Capture the cell that displays the provided text and extract its [X, Y] central coordinate. 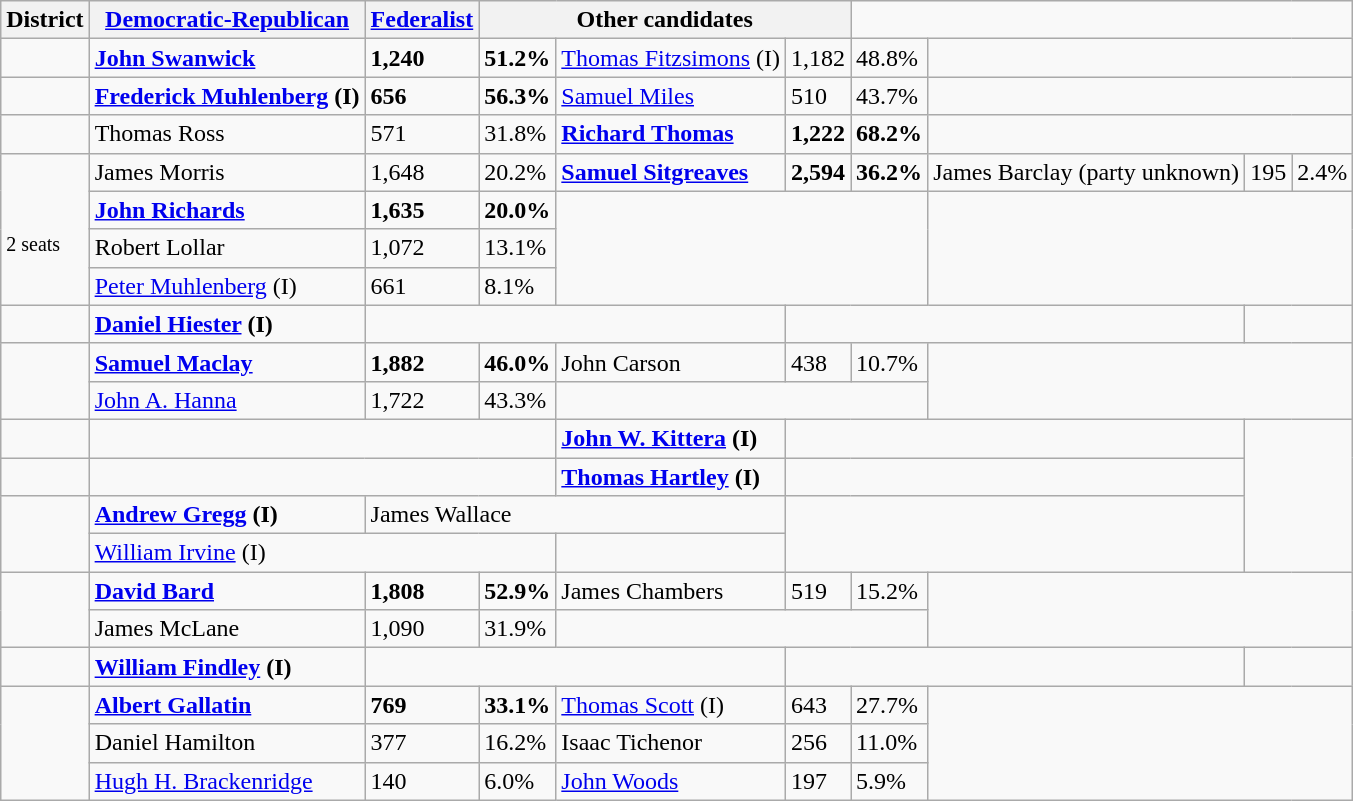
Hugh H. Brackenridge [227, 781]
Robert Lollar [227, 248]
James Morris [227, 172]
Daniel Hamilton [227, 743]
James Chambers [671, 591]
John W. Kittera (I) [671, 438]
13.1% [518, 248]
John Swanwick [227, 58]
Thomas Fitzsimons (I) [671, 58]
William Irvine (I) [322, 553]
48.8% [890, 58]
27.7% [890, 705]
1,182 [818, 58]
Daniel Hiester (I) [227, 324]
6.0% [518, 781]
36.2% [890, 172]
643 [818, 705]
Samuel Miles [671, 96]
195 [1268, 172]
Thomas Ross [227, 134]
James McLane [227, 629]
438 [818, 362]
33.1% [518, 705]
Samuel Sitgreaves [671, 172]
1,648 [422, 172]
256 [818, 743]
Thomas Hartley (I) [671, 477]
John A. Hanna [227, 400]
Other candidates [665, 20]
Thomas Scott (I) [671, 705]
Samuel Maclay [227, 362]
1,072 [422, 248]
56.3% [518, 96]
519 [818, 591]
2.4% [1322, 172]
68.2% [890, 134]
John Carson [671, 362]
2,594 [818, 172]
Federalist [422, 20]
David Bard [227, 591]
197 [818, 781]
Richard Thomas [671, 134]
571 [422, 134]
16.2% [518, 743]
46.0% [518, 362]
James Wallace [575, 515]
5.9% [890, 781]
William Findley (I) [227, 667]
2 seats [45, 229]
Peter Muhlenberg (I) [227, 286]
Frederick Muhlenberg (I) [227, 96]
John Woods [671, 781]
31.9% [518, 629]
1,722 [422, 400]
1,222 [818, 134]
Democratic-Republican [227, 20]
43.7% [890, 96]
31.8% [518, 134]
661 [422, 286]
1,635 [422, 210]
20.2% [518, 172]
51.2% [518, 58]
377 [422, 743]
11.0% [890, 743]
140 [422, 781]
510 [818, 96]
Isaac Tichenor [671, 743]
Andrew Gregg (I) [227, 515]
8.1% [518, 286]
20.0% [518, 210]
52.9% [518, 591]
1,240 [422, 58]
Albert Gallatin [227, 705]
10.7% [890, 362]
1,808 [422, 591]
656 [422, 96]
43.3% [518, 400]
15.2% [890, 591]
1,090 [422, 629]
James Barclay (party unknown) [1086, 172]
769 [422, 705]
1,882 [422, 362]
District [45, 20]
John Richards [227, 210]
